Scan for the cell matching the given text and deliver its [x, y] coordinate at center. 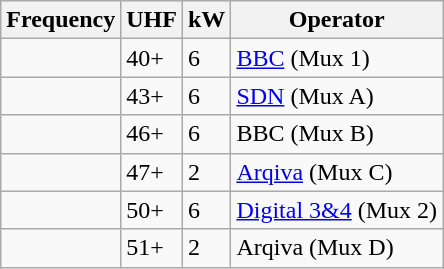
BBC (Mux 1) [337, 58]
SDN (Mux A) [337, 96]
UHF [152, 20]
50+ [152, 210]
Frequency [61, 20]
51+ [152, 248]
40+ [152, 58]
Operator [337, 20]
46+ [152, 134]
BBC (Mux B) [337, 134]
Arqiva (Mux C) [337, 172]
Arqiva (Mux D) [337, 248]
Digital 3&4 (Mux 2) [337, 210]
47+ [152, 172]
kW [206, 20]
43+ [152, 96]
